Provide the [x, y] coordinate of the cell's center where the given text is located.  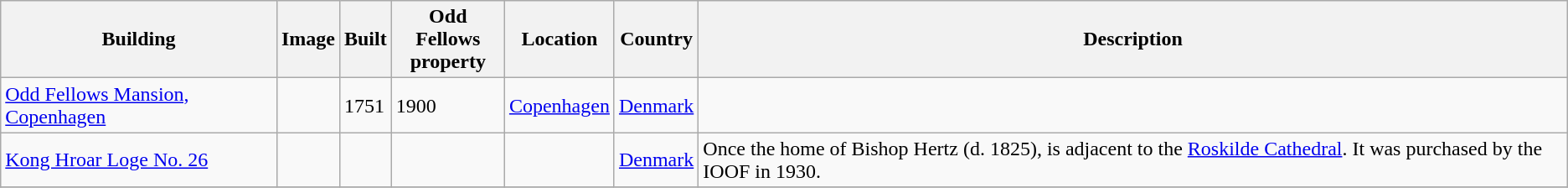
Odd Fellows Mansion, Copenhagen [139, 106]
Description [1132, 39]
Copenhagen [560, 106]
Country [656, 39]
Location [560, 39]
Building [139, 39]
1751 [365, 106]
Kong Hroar Loge No. 26 [139, 159]
Once the home of Bishop Hertz (d. 1825), is adjacent to the Roskilde Cathedral. It was purchased by the IOOF in 1930. [1132, 159]
Image [308, 39]
Odd Fellowsproperty [447, 39]
Built [365, 39]
1900 [447, 106]
